Detect which cell encompasses the target text, then output its [X, Y] center coordinate. 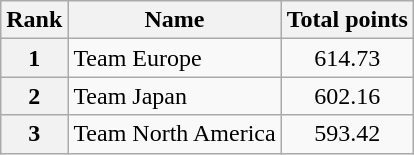
602.16 [347, 96]
614.73 [347, 58]
2 [34, 96]
593.42 [347, 134]
3 [34, 134]
Team Japan [174, 96]
1 [34, 58]
Name [174, 20]
Rank [34, 20]
Team Europe [174, 58]
Total points [347, 20]
Team North America [174, 134]
